Capture the cell that displays the provided text and extract its (X, Y) central coordinate. 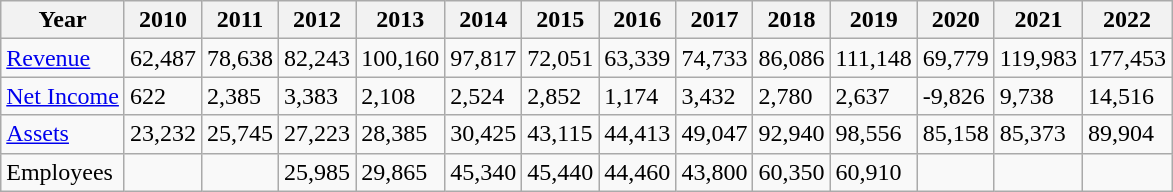
Employees (63, 172)
Net Income (63, 96)
2021 (1038, 20)
69,779 (956, 58)
177,453 (1128, 58)
72,051 (560, 58)
23,232 (162, 134)
86,086 (792, 58)
44,413 (638, 134)
45,440 (560, 172)
25,745 (240, 134)
62,487 (162, 58)
2015 (560, 20)
97,817 (484, 58)
14,516 (1128, 96)
111,148 (874, 58)
89,904 (1128, 134)
28,385 (400, 134)
2019 (874, 20)
2013 (400, 20)
78,638 (240, 58)
1,174 (638, 96)
-9,826 (956, 96)
60,350 (792, 172)
2014 (484, 20)
98,556 (874, 134)
2,780 (792, 96)
2,385 (240, 96)
60,910 (874, 172)
45,340 (484, 172)
43,115 (560, 134)
2017 (714, 20)
119,983 (1038, 58)
Revenue (63, 58)
622 (162, 96)
74,733 (714, 58)
100,160 (400, 58)
43,800 (714, 172)
92,940 (792, 134)
9,738 (1038, 96)
2012 (318, 20)
82,243 (318, 58)
25,985 (318, 172)
2010 (162, 20)
2,852 (560, 96)
27,223 (318, 134)
85,373 (1038, 134)
30,425 (484, 134)
29,865 (400, 172)
2018 (792, 20)
63,339 (638, 58)
2022 (1128, 20)
2011 (240, 20)
2016 (638, 20)
2,637 (874, 96)
2,524 (484, 96)
Assets (63, 134)
2020 (956, 20)
Year (63, 20)
3,432 (714, 96)
3,383 (318, 96)
44,460 (638, 172)
2,108 (400, 96)
49,047 (714, 134)
85,158 (956, 134)
